Provide the [X, Y] coordinate of the cell's center where the given text is located.  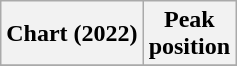
Peakposition [189, 34]
Chart (2022) [72, 34]
